Extract the [X, Y] coordinate from the center of the cell holding the provided text.  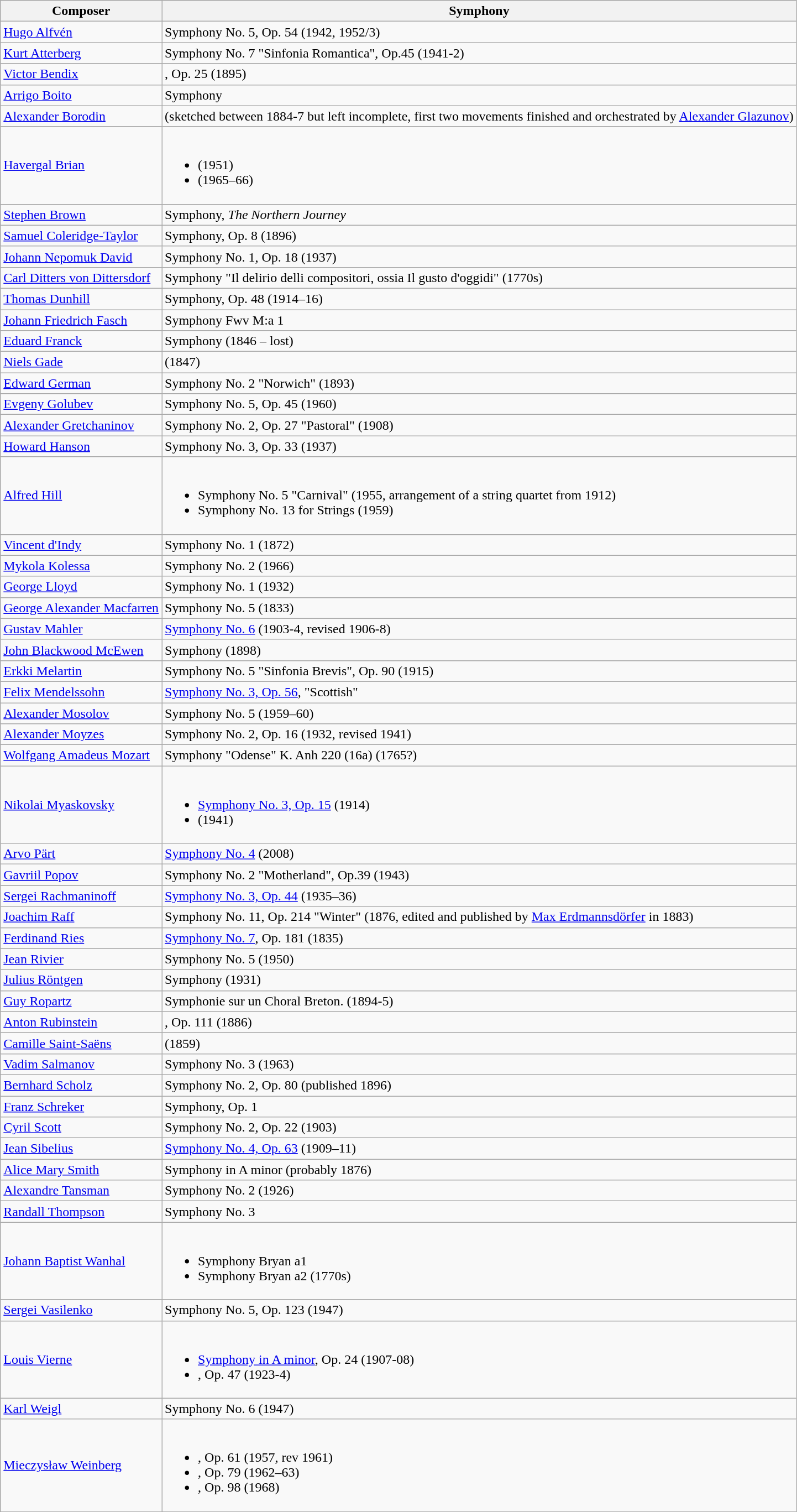
Anton Rubinstein [81, 1022]
, Op. 61 (1957, rev 1961), Op. 79 (1962–63), Op. 98 (1968) [480, 1466]
Johann Baptist Wanhal [81, 1261]
Symphony No. 3, Op. 33 (1937) [480, 446]
Symphony No. 3, Op. 44 (1935–36) [480, 896]
Symphony in A minor (probably 1876) [480, 1170]
Symphonie sur un Choral Breton. (1894-5) [480, 1001]
Alexander Mosolov [81, 713]
Symphony No. 7, Op. 181 (1835) [480, 938]
Symphony No. 6 (1903-4, revised 1906-8) [480, 629]
Symphony No. 3, Op. 15 (1914) (1941) [480, 805]
Vincent d'Indy [81, 545]
Alexander Borodin [81, 116]
Louis Vierne [81, 1359]
Symphony No. 5 "Carnival" (1955, arrangement of a string quartet from 1912)Symphony No. 13 for Strings (1959) [480, 496]
Mykola Kolessa [81, 566]
(1859) [480, 1043]
Composer [81, 11]
Gavriil Popov [81, 875]
Symphony No. 5, Op. 45 (1960) [480, 404]
Alice Mary Smith [81, 1170]
Symphony "Odense" K. Anh 220 (16a) (1765?) [480, 755]
Symphony, Op. 1 [480, 1107]
Kurt Atterberg [81, 53]
Symphony No. 4 (2008) [480, 854]
Symphony No. 1, Op. 18 (1937) [480, 257]
John Blackwood McEwen [81, 650]
Symphony No. 11, Op. 214 "Winter" (1876, edited and published by Max Erdmannsdörfer in 1883) [480, 917]
(1847) [480, 362]
(1951) (1965–66) [480, 165]
Symphony No. 6 (1947) [480, 1409]
Symphony No. 2, Op. 27 "Pastoral" (1908) [480, 425]
Johann Friedrich Fasch [81, 320]
, Op. 25 (1895) [480, 74]
Symphony "Il delirio delli compositori, ossia Il gusto d'oggidi" (1770s) [480, 278]
Evgeny Golubev [81, 404]
Julius Röntgen [81, 980]
Symphony in A minor, Op. 24 (1907-08), Op. 47 (1923-4) [480, 1359]
Joachim Raff [81, 917]
Symphony, Op. 8 (1896) [480, 236]
Symphony (1898) [480, 650]
Eduard Franck [81, 341]
Symphony No. 3 [480, 1212]
Johann Nepomuk David [81, 257]
Havergal Brian [81, 165]
Arrigo Boito [81, 95]
George Lloyd [81, 587]
Jean Rivier [81, 959]
Alexander Gretchaninov [81, 425]
Alexander Moyzes [81, 734]
Symphony (1931) [480, 980]
Samuel Coleridge-Taylor [81, 236]
Symphony No. 5 (1959–60) [480, 713]
Sergei Vasilenko [81, 1310]
Gustav Mahler [81, 629]
Guy Ropartz [81, 1001]
Symphony No. 4, Op. 63 (1909–11) [480, 1149]
, Op. 111 (1886) [480, 1022]
Arvo Pärt [81, 854]
Symphony No. 1 (1932) [480, 587]
Karl Weigl [81, 1409]
Symphony Fwv M:a 1 [480, 320]
Symphony No. 2 "Norwich" (1893) [480, 383]
Symphony No. 5, Op. 54 (1942, 1952/3) [480, 32]
Randall Thompson [81, 1212]
Symphony, The Northern Journey [480, 215]
Nikolai Myaskovsky [81, 805]
Symphony No. 2 (1926) [480, 1191]
Symphony No. 2, Op. 16 (1932, revised 1941) [480, 734]
Stephen Brown [81, 215]
Cyril Scott [81, 1128]
Symphony No. 2, Op. 80 (published 1896) [480, 1085]
Edward German [81, 383]
Sergei Rachmaninoff [81, 896]
Vadim Salmanov [81, 1064]
Symphony No. 5 (1950) [480, 959]
Symphony Bryan a1Symphony Bryan a2 (1770s) [480, 1261]
(sketched between 1884-7 but left incomplete, first two movements finished and orchestrated by Alexander Glazunov) [480, 116]
Symphony No. 5 "Sinfonia Brevis", Op. 90 (1915) [480, 671]
Symphony No. 3 (1963) [480, 1064]
Symphony No. 5, Op. 123 (1947) [480, 1310]
Jean Sibelius [81, 1149]
Bernhard Scholz [81, 1085]
Symphony No. 2, Op. 22 (1903) [480, 1128]
Thomas Dunhill [81, 299]
Wolfgang Amadeus Mozart [81, 755]
Alexandre Tansman [81, 1191]
Erkki Melartin [81, 671]
Howard Hanson [81, 446]
Camille Saint-Saëns [81, 1043]
Carl Ditters von Dittersdorf [81, 278]
Niels Gade [81, 362]
Franz Schreker [81, 1107]
Felix Mendelssohn [81, 692]
Hugo Alfvén [81, 32]
Symphony No. 5 (1833) [480, 608]
Ferdinand Ries [81, 938]
Symphony No. 1 (1872) [480, 545]
Symphony No. 2 "Motherland", Op.39 (1943) [480, 875]
George Alexander Macfarren [81, 608]
Mieczysław Weinberg [81, 1466]
Symphony No. 7 "Sinfonia Romantica", Op.45 (1941-2) [480, 53]
Symphony (1846 – lost) [480, 341]
Alfred Hill [81, 496]
Symphony No. 2 (1966) [480, 566]
Symphony No. 3, Op. 56, "Scottish" [480, 692]
Victor Bendix [81, 74]
Symphony, Op. 48 (1914–16) [480, 299]
